Search for the cell housing the specified text and yield its [x, y] center coordinate. 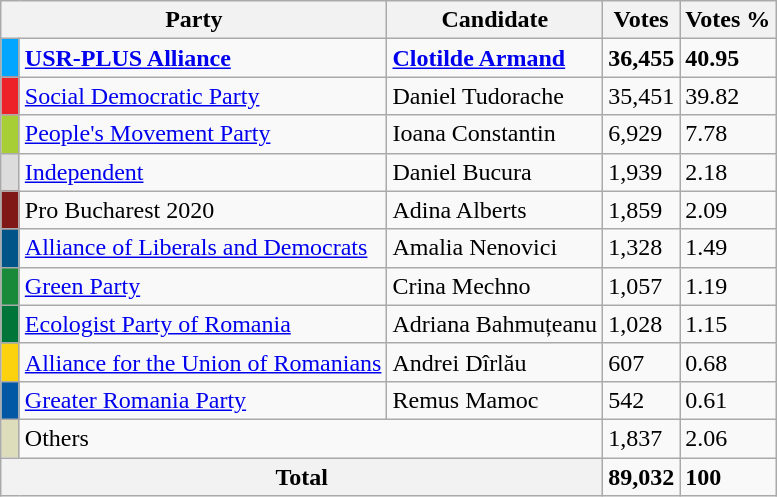
0.68 [728, 362]
Party [194, 20]
Independent [203, 172]
100 [728, 477]
40.95 [728, 58]
2.06 [728, 438]
Andrei Dîrlău [495, 362]
Clotilde Armand [495, 58]
35,451 [642, 96]
Alliance of Liberals and Democrats [203, 248]
Votes % [728, 20]
607 [642, 362]
Social Democratic Party [203, 96]
USR-PLUS Alliance [203, 58]
Total [302, 477]
2.09 [728, 210]
Daniel Tudorache [495, 96]
1,057 [642, 286]
Greater Romania Party [203, 400]
Adriana Bahmuțeanu [495, 324]
Amalia Nenovici [495, 248]
Votes [642, 20]
Adina Alberts [495, 210]
1.49 [728, 248]
1,859 [642, 210]
Green Party [203, 286]
Daniel Bucura [495, 172]
1,028 [642, 324]
1,328 [642, 248]
1.19 [728, 286]
Pro Bucharest 2020 [203, 210]
1.15 [728, 324]
6,929 [642, 134]
Remus Mamoc [495, 400]
89,032 [642, 477]
Alliance for the Union of Romanians [203, 362]
Crina Mechno [495, 286]
7.78 [728, 134]
39.82 [728, 96]
1,939 [642, 172]
542 [642, 400]
Others [310, 438]
Ecologist Party of Romania [203, 324]
People's Movement Party [203, 134]
0.61 [728, 400]
Ioana Constantin [495, 134]
2.18 [728, 172]
Candidate [495, 20]
1,837 [642, 438]
36,455 [642, 58]
